Output the (x, y) coordinate of the center of the cell containing the given text.  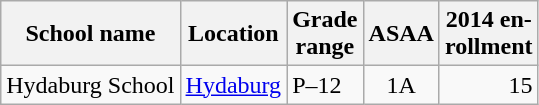
School name (90, 34)
Graderange (325, 34)
2014 en-rollment (488, 34)
15 (488, 85)
Hydaburg (234, 85)
Hydaburg School (90, 85)
Location (234, 34)
1A (401, 85)
ASAA (401, 34)
P–12 (325, 85)
